Scan for the cell matching the given text and deliver its (x, y) coordinate at center. 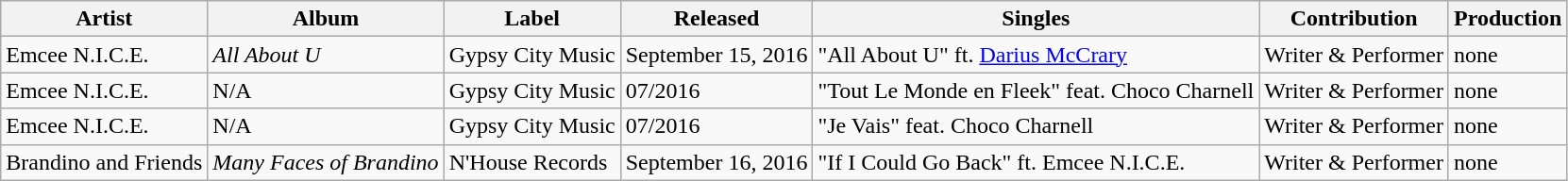
"Je Vais" feat. Choco Charnell (1037, 126)
September 16, 2016 (717, 162)
All About U (326, 55)
"Tout Le Monde en Fleek" feat. Choco Charnell (1037, 90)
Contribution (1354, 19)
Artist (104, 19)
Brandino and Friends (104, 162)
Singles (1037, 19)
"If I Could Go Back" ft. Emcee N.I.C.E. (1037, 162)
Album (326, 19)
Label (532, 19)
September 15, 2016 (717, 55)
Production (1507, 19)
Released (717, 19)
N'House Records (532, 162)
"All About U" ft. Darius McCrary (1037, 55)
Many Faces of Brandino (326, 162)
